Identify which cell holds the provided text, then report its (x, y) central coordinate. 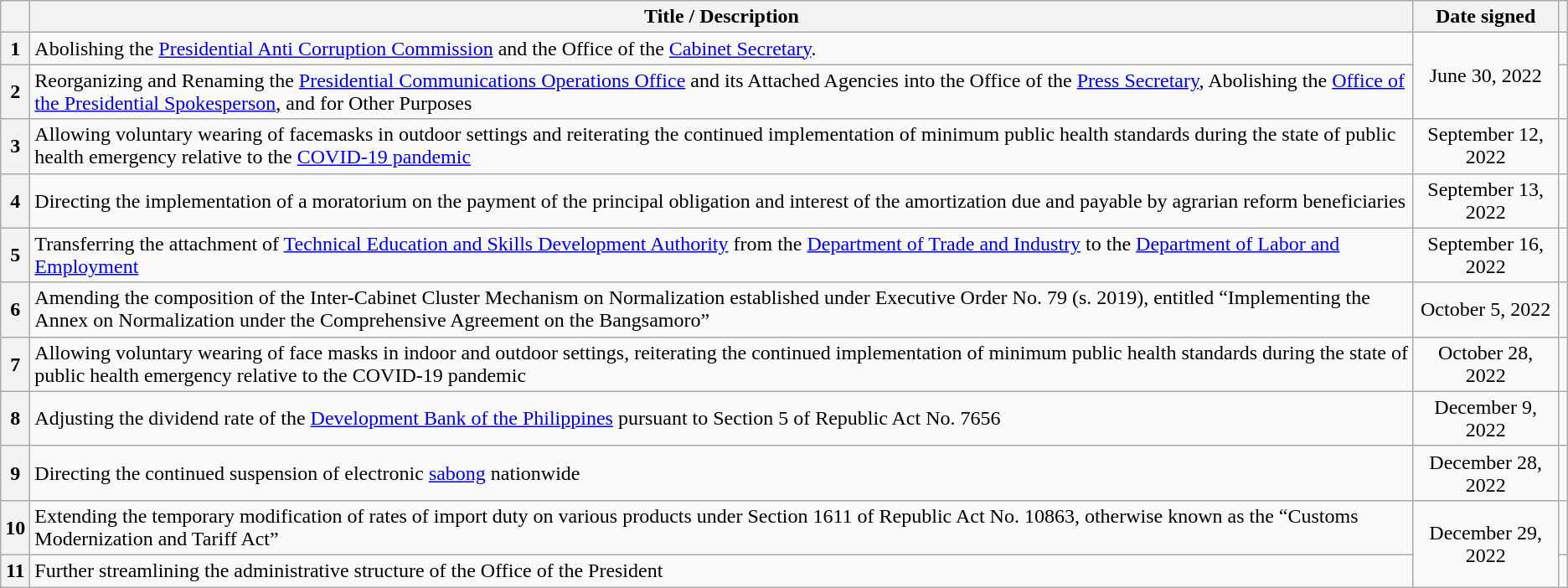
December 29, 2022 (1486, 543)
Further streamlining the administrative structure of the Office of the President (722, 570)
6 (15, 310)
September 16, 2022 (1486, 255)
Date signed (1486, 17)
December 9, 2022 (1486, 419)
11 (15, 570)
9 (15, 472)
September 12, 2022 (1486, 146)
Title / Description (722, 17)
4 (15, 201)
3 (15, 146)
October 5, 2022 (1486, 310)
5 (15, 255)
Abolishing the Presidential Anti Corruption Commission and the Office of the Cabinet Secretary. (722, 49)
June 30, 2022 (1486, 75)
10 (15, 528)
2 (15, 92)
8 (15, 419)
September 13, 2022 (1486, 201)
1 (15, 49)
December 28, 2022 (1486, 472)
Adjusting the dividend rate of the Development Bank of the Philippines pursuant to Section 5 of Republic Act No. 7656 (722, 419)
October 28, 2022 (1486, 364)
Directing the continued suspension of electronic sabong nationwide (722, 472)
7 (15, 364)
